Find where the given text appears and provide that cell's center as (X, Y) coordinate. 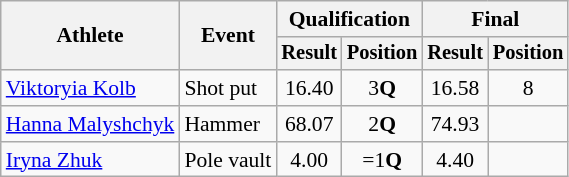
Athlete (90, 36)
16.40 (309, 88)
3Q (382, 88)
2Q (382, 124)
68.07 (309, 124)
74.93 (455, 124)
Event (228, 36)
Qualification (349, 19)
Viktoryia Kolb (90, 88)
Final (495, 19)
16.58 (455, 88)
Shot put (228, 88)
8 (528, 88)
Hammer (228, 124)
Hanna Malyshchyk (90, 124)
